Determine the [x, y] coordinate at the center of the cell enclosing the given text.  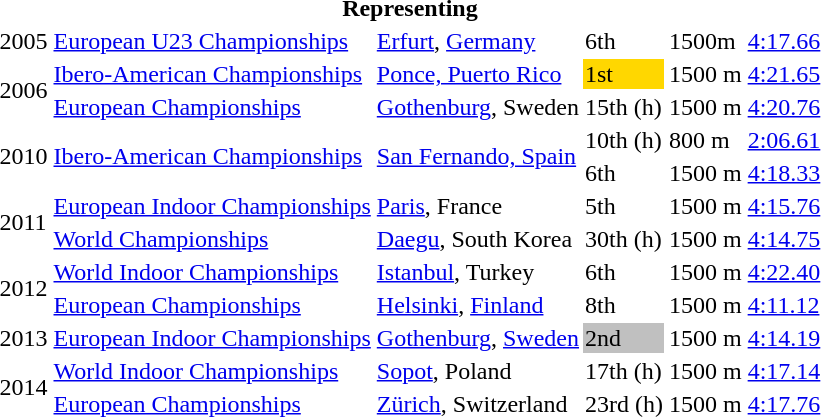
30th (h) [624, 239]
Sopot, Poland [478, 371]
European U23 Championships [212, 41]
15th (h) [624, 107]
800 m [705, 140]
1500m [705, 41]
Ponce, Puerto Rico [478, 74]
Paris, France [478, 206]
5th [624, 206]
San Fernando, Spain [478, 156]
World Championships [212, 239]
10th (h) [624, 140]
Erfurt, Germany [478, 41]
17th (h) [624, 371]
1st [624, 74]
Helsinki, Finland [478, 305]
Daegu, South Korea [478, 239]
2nd [624, 338]
8th [624, 305]
Istanbul, Turkey [478, 272]
